Search for the cell housing the specified text and yield its (X, Y) center coordinate. 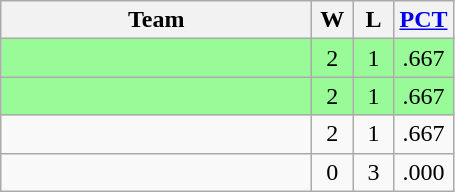
Team (156, 20)
PCT (424, 20)
3 (374, 172)
.000 (424, 172)
0 (332, 172)
W (332, 20)
L (374, 20)
